Detect which cell encompasses the target text, then output its [x, y] center coordinate. 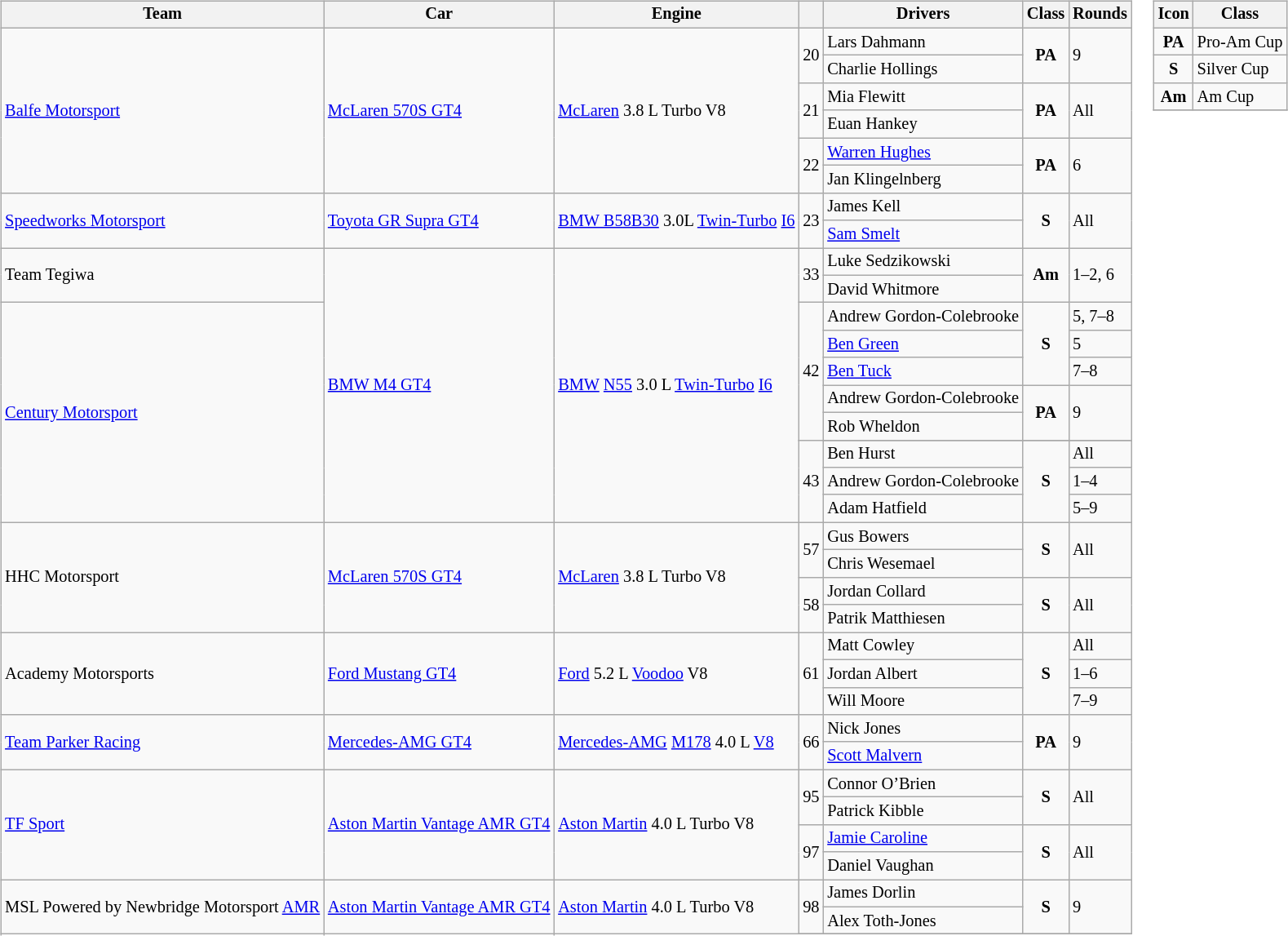
57 [811, 550]
BMW N55 3.0 L Twin-Turbo I6 [676, 385]
Silver Cup [1240, 69]
7–8 [1100, 371]
James Kell [923, 206]
Team [162, 15]
Pro-Am Cup [1240, 42]
Adam Hatfield [923, 508]
95 [811, 796]
42 [811, 371]
23 [811, 220]
Connor O’Brien [923, 783]
5 [1100, 344]
6 [1100, 165]
Toyota GR Supra GT4 [439, 220]
James Dorlin [923, 894]
HHC Motorsport [162, 578]
Chris Wesemael [923, 564]
Icon [1174, 15]
21 [811, 111]
Euan Hankey [923, 124]
Patrik Matthiesen [923, 619]
Ford Mustang GT4 [439, 674]
43 [811, 481]
Rob Wheldon [923, 426]
58 [811, 604]
Lars Dahmann [923, 42]
Sam Smelt [923, 234]
Engine [676, 15]
Jamie Caroline [923, 838]
BMW M4 GT4 [439, 385]
Alex Toth-Jones [923, 920]
Jordan Collard [923, 591]
20 [811, 55]
Matt Cowley [923, 646]
Academy Motorsports [162, 674]
5–9 [1100, 508]
Daniel Vaughan [923, 866]
7–9 [1100, 701]
5, 7–8 [1100, 317]
Ben Green [923, 344]
Mia Flewitt [923, 97]
Scott Malvern [923, 756]
Am Cup [1240, 97]
Team Parker Racing [162, 743]
Team Tegiwa [162, 276]
TF Sport [162, 824]
Mercedes-AMG GT4 [439, 743]
Ford 5.2 L Voodoo V8 [676, 674]
Speedworks Motorsport [162, 220]
Nick Jones [923, 729]
Jordan Albert [923, 673]
Balfe Motorsport [162, 110]
Jan Klingelnberg [923, 180]
David Whitmore [923, 289]
66 [811, 743]
Rounds [1100, 15]
Ben Tuck [923, 371]
Drivers [923, 15]
Century Motorsport [162, 413]
Patrick Kibble [923, 811]
Warren Hughes [923, 152]
Ben Hurst [923, 454]
61 [811, 674]
Will Moore [923, 701]
1–4 [1100, 481]
97 [811, 852]
1–2, 6 [1100, 276]
Mercedes-AMG M178 4.0 L V8 [676, 743]
22 [811, 165]
Luke Sedzikowski [923, 262]
98 [811, 907]
BMW B58B30 3.0L Twin-Turbo I6 [676, 220]
33 [811, 276]
Gus Bowers [923, 536]
1–6 [1100, 673]
Car [439, 15]
Charlie Hollings [923, 69]
MSL Powered by Newbridge Motorsport AMR [162, 907]
